Extract the (x, y) coordinate from the center of the cell holding the provided text.  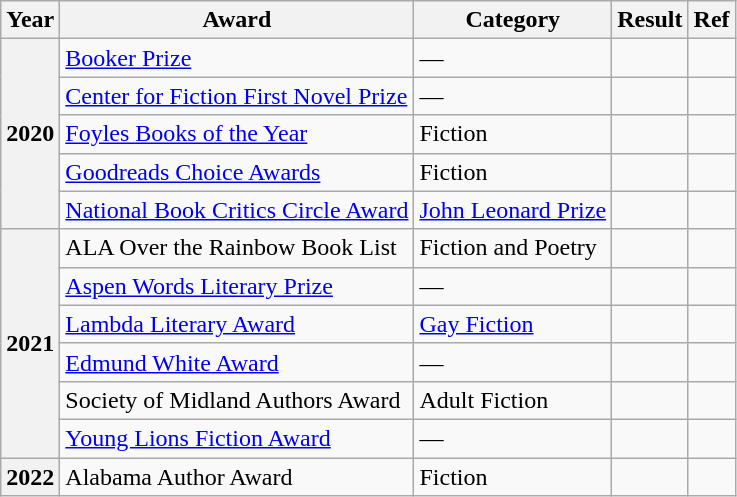
2021 (30, 343)
Result (650, 20)
Society of Midland Authors Award (237, 400)
Year (30, 20)
2022 (30, 477)
Award (237, 20)
Young Lions Fiction Award (237, 438)
Adult Fiction (513, 400)
National Book Critics Circle Award (237, 210)
Alabama Author Award (237, 477)
2020 (30, 134)
Ref (712, 20)
Category (513, 20)
Booker Prize (237, 58)
Foyles Books of the Year (237, 134)
Aspen Words Literary Prize (237, 286)
ALA Over the Rainbow Book List (237, 248)
John Leonard Prize (513, 210)
Gay Fiction (513, 324)
Edmund White Award (237, 362)
Lambda Literary Award (237, 324)
Center for Fiction First Novel Prize (237, 96)
Goodreads Choice Awards (237, 172)
Fiction and Poetry (513, 248)
